Determine the (X, Y) coordinate at the center of the cell enclosing the given text.  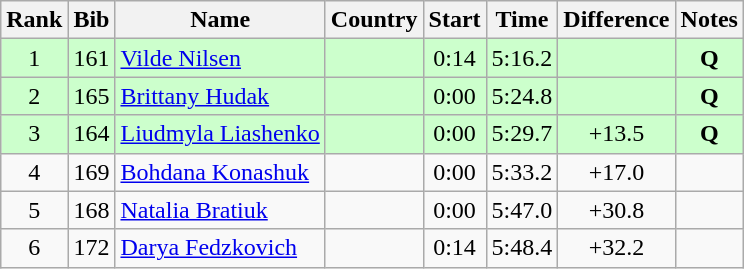
168 (92, 210)
5 (34, 210)
5:33.2 (522, 172)
Country (374, 20)
Rank (34, 20)
Bib (92, 20)
1 (34, 58)
+32.2 (616, 248)
5:16.2 (522, 58)
161 (92, 58)
5:29.7 (522, 134)
Darya Fedzkovich (220, 248)
Brittany Hudak (220, 96)
169 (92, 172)
165 (92, 96)
Notes (709, 20)
+30.8 (616, 210)
5:47.0 (522, 210)
Name (220, 20)
Vilde Nilsen (220, 58)
5:24.8 (522, 96)
6 (34, 248)
5:48.4 (522, 248)
3 (34, 134)
+17.0 (616, 172)
164 (92, 134)
Time (522, 20)
2 (34, 96)
Start (454, 20)
Bohdana Konashuk (220, 172)
Natalia Bratiuk (220, 210)
4 (34, 172)
Liudmyla Liashenko (220, 134)
+13.5 (616, 134)
172 (92, 248)
Difference (616, 20)
